Return [X, Y] of the center of cell containing provided text 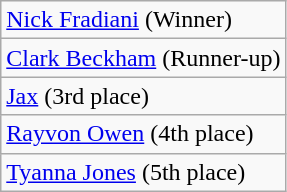
Jax (3rd place) [144, 96]
Tyanna Jones (5th place) [144, 172]
Clark Beckham (Runner-up) [144, 58]
Nick Fradiani (Winner) [144, 20]
Rayvon Owen (4th place) [144, 134]
